Find where the given text appears and provide that cell's center as [X, Y] coordinate. 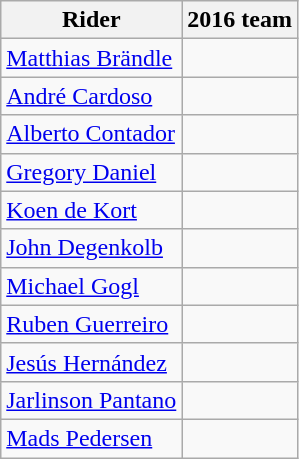
Matthias Brändle [92, 58]
John Degenkolb [92, 248]
Jesús Hernández [92, 362]
Rider [92, 20]
Michael Gogl [92, 286]
2016 team [240, 20]
Jarlinson Pantano [92, 400]
Gregory Daniel [92, 172]
Koen de Kort [92, 210]
Alberto Contador [92, 134]
Mads Pedersen [92, 438]
André Cardoso [92, 96]
Ruben Guerreiro [92, 324]
